Detect which cell encompasses the target text, then output its (X, Y) center coordinate. 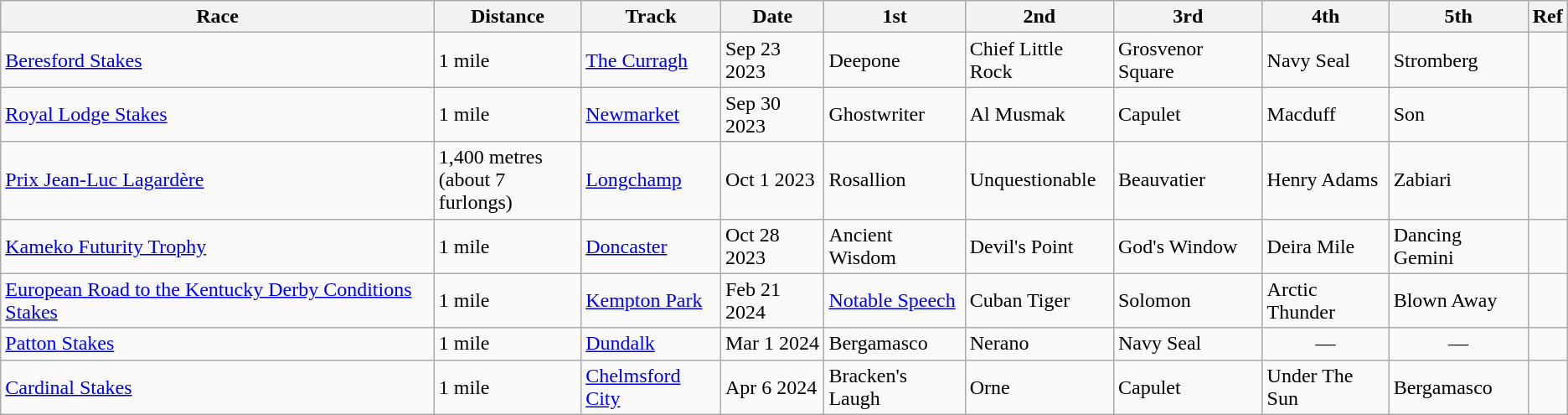
Deepone (895, 60)
Macduff (1325, 114)
Dancing Gemini (1458, 246)
Devil's Point (1039, 246)
Kameko Futurity Trophy (218, 246)
Distance (508, 17)
Date (772, 17)
Under The Sun (1325, 387)
1,400 metres(about 7 furlongs) (508, 180)
2nd (1039, 17)
Son (1458, 114)
Blown Away (1458, 300)
Al Musmak (1039, 114)
Feb 21 2024 (772, 300)
The Curragh (652, 60)
Longchamp (652, 180)
Bracken's Laugh (895, 387)
Ancient Wisdom (895, 246)
Ref (1548, 17)
God's Window (1188, 246)
Dundalk (652, 344)
5th (1458, 17)
Sep 30 2023 (772, 114)
Doncaster (652, 246)
Ghostwriter (895, 114)
Chelmsford City (652, 387)
Track (652, 17)
Prix Jean-Luc Lagardère (218, 180)
Kempton Park (652, 300)
Cardinal Stakes (218, 387)
4th (1325, 17)
Cuban Tiger (1039, 300)
Henry Adams (1325, 180)
Grosvenor Square (1188, 60)
Unquestionable (1039, 180)
Royal Lodge Stakes (218, 114)
Arctic Thunder (1325, 300)
Beauvatier (1188, 180)
Nerano (1039, 344)
Sep 23 2023 (772, 60)
Stromberg (1458, 60)
1st (895, 17)
European Road to the Kentucky Derby Conditions Stakes (218, 300)
Race (218, 17)
3rd (1188, 17)
Chief Little Rock (1039, 60)
Solomon (1188, 300)
Zabiari (1458, 180)
Apr 6 2024 (772, 387)
Oct 28 2023 (772, 246)
Patton Stakes (218, 344)
Beresford Stakes (218, 60)
Deira Mile (1325, 246)
Notable Speech (895, 300)
Orne (1039, 387)
Newmarket (652, 114)
Mar 1 2024 (772, 344)
Oct 1 2023 (772, 180)
Rosallion (895, 180)
